Return the (x, y) coordinate for the center point of the cell that contains the specified text.  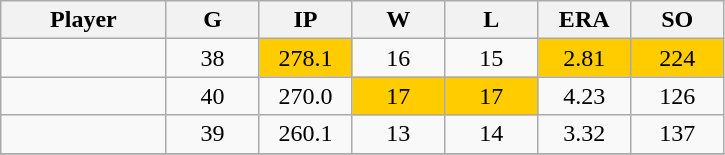
L (492, 20)
16 (398, 58)
40 (212, 96)
39 (212, 134)
38 (212, 58)
G (212, 20)
15 (492, 58)
SO (678, 20)
IP (306, 20)
278.1 (306, 58)
270.0 (306, 96)
3.32 (584, 134)
14 (492, 134)
2.81 (584, 58)
ERA (584, 20)
Player (84, 20)
4.23 (584, 96)
126 (678, 96)
13 (398, 134)
137 (678, 134)
224 (678, 58)
260.1 (306, 134)
W (398, 20)
